For the text-containing cell, return its midpoint in [x, y] coordinate format. 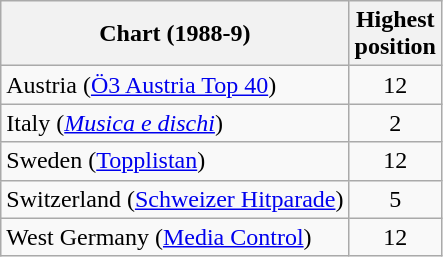
Sweden (Topplistan) [175, 161]
Italy (Musica e dischi) [175, 123]
Highestposition [395, 34]
Chart (1988-9) [175, 34]
2 [395, 123]
Austria (Ö3 Austria Top 40) [175, 85]
West Germany (Media Control) [175, 237]
5 [395, 199]
Switzerland (Schweizer Hitparade) [175, 199]
